Detect which cell encompasses the target text, then output its (x, y) center coordinate. 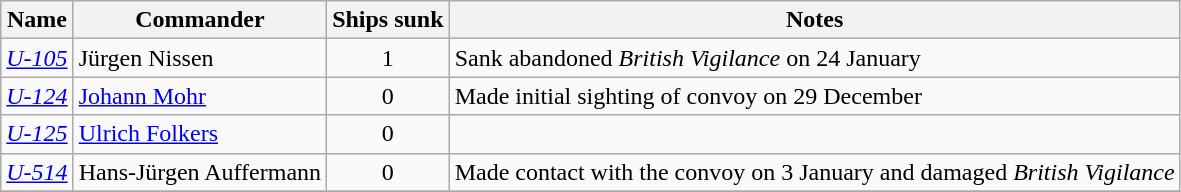
U-125 (37, 134)
Commander (200, 20)
Notes (814, 20)
U-124 (37, 96)
Hans-Jürgen Auffermann (200, 172)
U-514 (37, 172)
1 (388, 58)
Name (37, 20)
Made contact with the convoy on 3 January and damaged British Vigilance (814, 172)
U-105 (37, 58)
Johann Mohr (200, 96)
Jürgen Nissen (200, 58)
Ships sunk (388, 20)
Ulrich Folkers (200, 134)
Sank abandoned British Vigilance on 24 January (814, 58)
Made initial sighting of convoy on 29 December (814, 96)
